Locate the cell with the specified text and output its (X, Y) center coordinate. 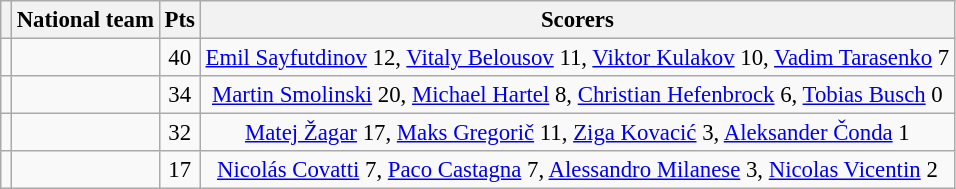
Matej Žagar 17, Maks Gregorič 11, Ziga Kovacić 3, Aleksander Čonda 1 (577, 133)
Pts (180, 20)
40 (180, 58)
17 (180, 170)
Martin Smolinski 20, Michael Hartel 8, Christian Hefenbrock 6, Tobias Busch 0 (577, 95)
Nicolás Covatti 7, Paco Castagna 7, Alessandro Milanese 3, Nicolas Vicentin 2 (577, 170)
National team (85, 20)
34 (180, 95)
Emil Sayfutdinov 12, Vitaly Belousov 11, Viktor Kulakov 10, Vadim Tarasenko 7 (577, 58)
32 (180, 133)
Scorers (577, 20)
